Return the [X, Y] coordinate for the center point of the cell that contains the specified text.  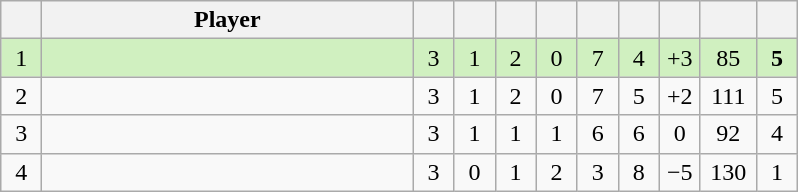
Player [228, 20]
130 [728, 172]
92 [728, 134]
+2 [680, 96]
+3 [680, 58]
85 [728, 58]
−5 [680, 172]
111 [728, 96]
8 [638, 172]
